Find where the given text appears and provide that cell's center as [X, Y] coordinate. 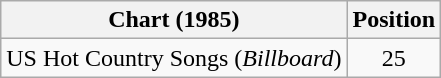
US Hot Country Songs (Billboard) [174, 58]
Position [394, 20]
25 [394, 58]
Chart (1985) [174, 20]
